Find where the given text appears and provide that cell's center as (X, Y) coordinate. 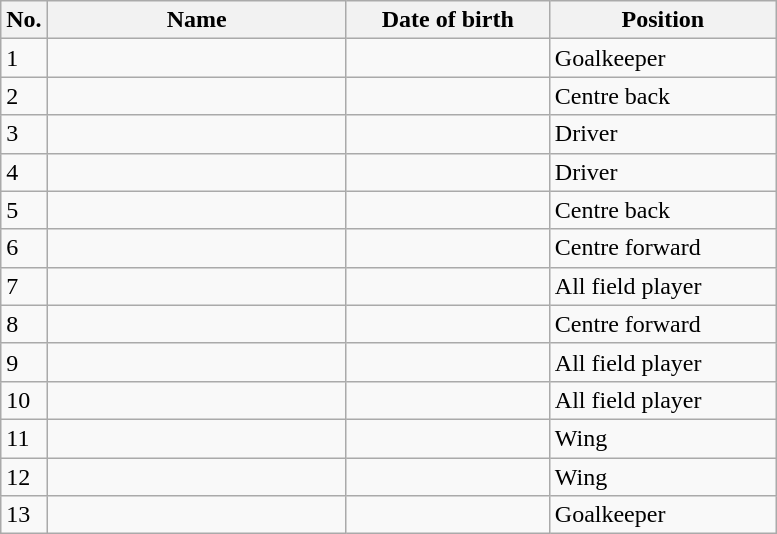
Name (196, 20)
4 (24, 172)
3 (24, 134)
5 (24, 210)
11 (24, 438)
6 (24, 248)
Position (662, 20)
13 (24, 515)
8 (24, 324)
10 (24, 400)
No. (24, 20)
7 (24, 286)
1 (24, 58)
12 (24, 477)
Date of birth (448, 20)
9 (24, 362)
2 (24, 96)
